Determine the (x, y) coordinate at the center of the cell enclosing the given text.  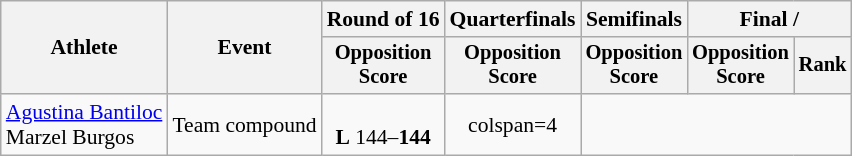
Agustina BantilocMarzel Burgos (84, 124)
Team compound (244, 124)
colspan=4 (513, 124)
Round of 16 (384, 19)
L 144–144 (384, 124)
Semifinals (634, 19)
Athlete (84, 48)
Rank (823, 66)
Event (244, 48)
Final / (769, 19)
Quarterfinals (513, 19)
